Output the [X, Y] coordinate of the center of the cell containing the given text.  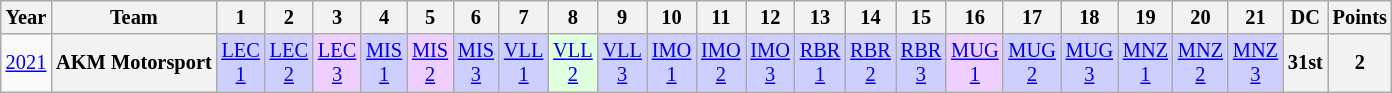
IMO1 [672, 63]
10 [672, 17]
2021 [26, 63]
17 [1032, 17]
12 [770, 17]
1 [241, 17]
MUG3 [1090, 63]
LEC3 [337, 63]
IMO2 [720, 63]
Points [1360, 17]
VLL3 [622, 63]
VLL1 [524, 63]
Team [134, 17]
DC [1306, 17]
8 [572, 17]
31st [1306, 63]
6 [476, 17]
RBR2 [870, 63]
15 [921, 17]
AKM Motorsport [134, 63]
20 [1200, 17]
VLL2 [572, 63]
LEC2 [289, 63]
7 [524, 17]
16 [974, 17]
MUG2 [1032, 63]
5 [430, 17]
MIS3 [476, 63]
IMO3 [770, 63]
MNZ1 [1146, 63]
MNZ2 [1200, 63]
3 [337, 17]
9 [622, 17]
13 [820, 17]
11 [720, 17]
LEC1 [241, 63]
4 [384, 17]
Year [26, 17]
18 [1090, 17]
RBR1 [820, 63]
MIS1 [384, 63]
19 [1146, 17]
MUG1 [974, 63]
RBR3 [921, 63]
MIS2 [430, 63]
14 [870, 17]
MNZ3 [1256, 63]
21 [1256, 17]
